Determine the [X, Y] coordinate at the center of the cell enclosing the given text.  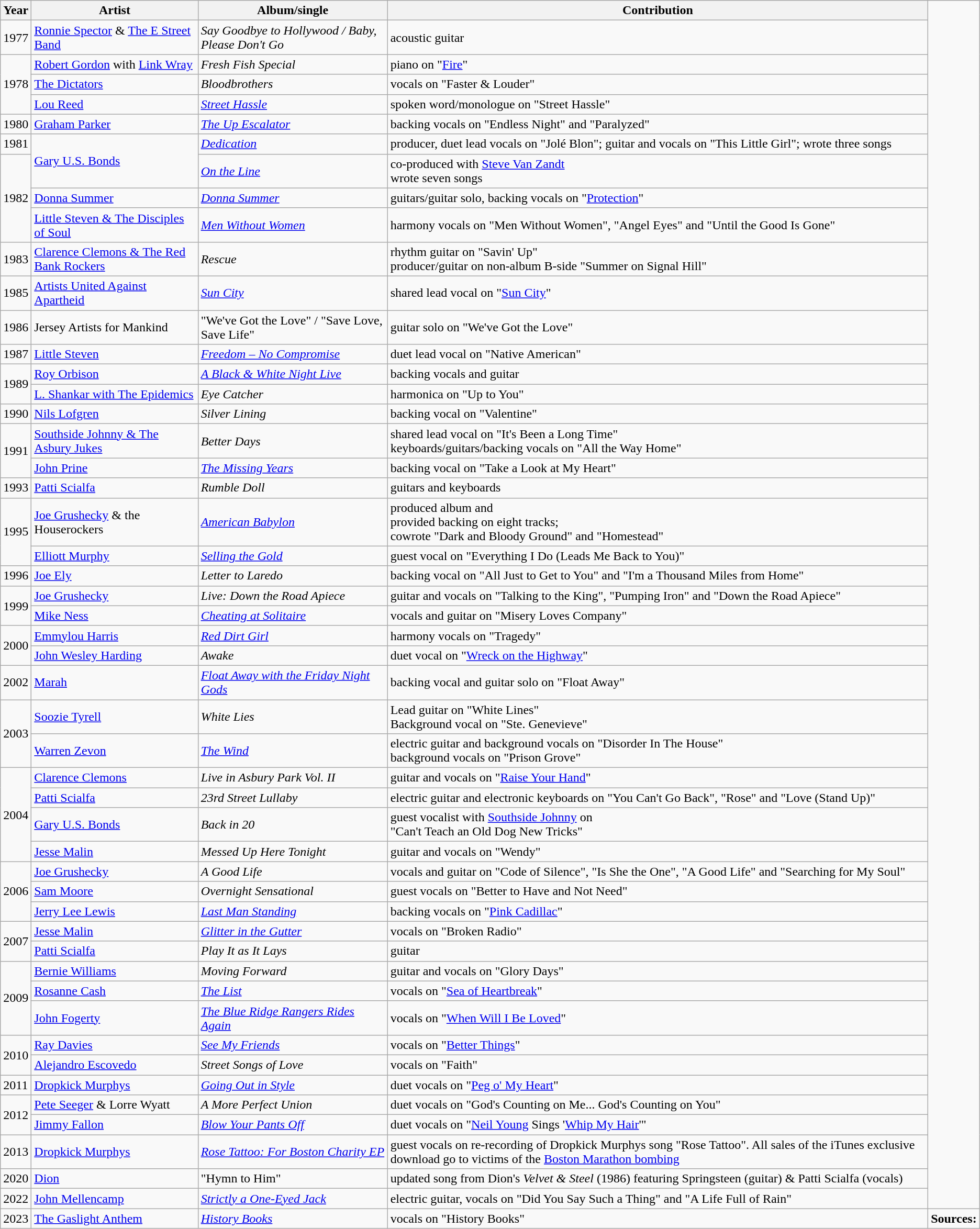
Dedication [293, 144]
backing vocal on "Valentine" [658, 414]
Lead guitar on "White Lines"Background vocal on "Ste. Genevieve" [658, 716]
guitar [658, 951]
Little Steven & The Disciples of Soul [115, 225]
backing vocals on "Pink Cadillac" [658, 911]
Moving Forward [293, 971]
Messed Up Here Tonight [293, 852]
Say Goodbye to Hollywood / Baby, Please Don't Go [293, 38]
On the Line [293, 171]
Live in Asbury Park Vol. II [293, 778]
John Mellencamp [115, 1199]
Roy Orbison [115, 374]
2006 [16, 891]
Year [16, 10]
harmony vocals on "Tragedy" [658, 635]
vocals on "When Will I Be Loved" [658, 1018]
guest vocal on "Everything I Do (Leads Me Back to You)" [658, 556]
2004 [16, 814]
vocals on "Better Things" [658, 1045]
Rose Tattoo: For Boston Charity EP [293, 1152]
Clarence Clemons [115, 778]
2011 [16, 1085]
duet vocals on "Neil Young Sings 'Whip My Hair'" [658, 1125]
2023 [16, 1219]
1978 [16, 84]
Last Man Standing [293, 911]
2020 [16, 1179]
A Good Life [293, 872]
1980 [16, 124]
1999 [16, 606]
shared lead vocal on "Sun City" [658, 293]
Joe Ely [115, 576]
Bernie Williams [115, 971]
2000 [16, 645]
Ray Davies [115, 1045]
History Books [293, 1219]
White Lies [293, 716]
2003 [16, 733]
vocals and guitar on "Code of Silence", "Is She the One", "A Good Life" and "Searching for My Soul" [658, 872]
Selling the Gold [293, 556]
Nils Lofgren [115, 414]
The Missing Years [293, 468]
Jersey Artists for Mankind [115, 327]
Lou Reed [115, 104]
duet vocal on "Wreck on the Highway" [658, 655]
Street Songs of Love [293, 1065]
Red Dirt Girl [293, 635]
harmonica on "Up to You" [658, 394]
2002 [16, 683]
vocals on "Faster & Louder" [658, 84]
Contribution [658, 10]
Silver Lining [293, 414]
The List [293, 991]
Bloodbrothers [293, 84]
L. Shankar with The Epidemics [115, 394]
Ronnie Spector & The E Street Band [115, 38]
Blow Your Pants Off [293, 1125]
Warren Zevon [115, 751]
American Babylon [293, 522]
Freedom – No Compromise [293, 354]
vocals and guitar on "Misery Loves Company" [658, 616]
Emmylou Harris [115, 635]
Live: Down the Road Apiece [293, 596]
"We've Got the Love" / "Save Love, Save Life" [293, 327]
John Prine [115, 468]
Pete Seeger & Lorre Wyatt [115, 1105]
backing vocals and guitar [658, 374]
Alejandro Escovedo [115, 1065]
1989 [16, 384]
Play It as It Lays [293, 951]
Rosanne Cash [115, 991]
Dion [115, 1179]
1987 [16, 354]
Sources: [954, 1219]
electric guitar and background vocals on "Disorder In The House"background vocals on "Prison Grove" [658, 751]
produced album andprovided backing on eight tracks;cowrote "Dark and Bloody Ground" and "Homestead" [658, 522]
vocals on "Faith" [658, 1065]
Mike Ness [115, 616]
duet vocals on "God's Counting on Me... God's Counting on You" [658, 1105]
guitar and vocals on "Wendy" [658, 852]
Sun City [293, 293]
Back in 20 [293, 825]
1977 [16, 38]
Cheating at Solitaire [293, 616]
The Blue Ridge Rangers Rides Again [293, 1018]
2022 [16, 1199]
guitar and vocals on "Raise Your Hand" [658, 778]
Street Hassle [293, 104]
Overnight Sensational [293, 891]
1982 [16, 198]
John Fogerty [115, 1018]
2013 [16, 1152]
Album/single [293, 10]
2007 [16, 941]
Eye Catcher [293, 394]
See My Friends [293, 1045]
1991 [16, 451]
Letter to Laredo [293, 576]
1993 [16, 488]
1995 [16, 532]
producer, duet lead vocals on "Jolé Blon"; guitar and vocals on "This Little Girl"; wrote three songs [658, 144]
duet lead vocal on "Native American" [658, 354]
Awake [293, 655]
Better Days [293, 441]
Jerry Lee Lewis [115, 911]
Joe Grushecky & the Houserockers [115, 522]
Elliott Murphy [115, 556]
guitars/guitar solo, backing vocals on "Protection" [658, 198]
Graham Parker [115, 124]
guitars and keyboards [658, 488]
Robert Gordon with Link Wray [115, 64]
updated song from Dion's Velvet & Steel (1986) featuring Springsteen (guitar) & Patti Scialfa (vocals) [658, 1179]
Rescue [293, 259]
The Dictators [115, 84]
Little Steven [115, 354]
co-produced with Steve Van Zandtwrote seven songs [658, 171]
A More Perfect Union [293, 1105]
vocals on "Broken Radio" [658, 931]
1983 [16, 259]
A Black & White Night Live [293, 374]
Strictly a One-Eyed Jack [293, 1199]
1986 [16, 327]
1981 [16, 144]
23rd Street Lullaby [293, 798]
electric guitar, vocals on "Did You Say Such a Thing" and "A Life Full of Rain" [658, 1199]
The Wind [293, 751]
duet vocals on "Peg o' My Heart" [658, 1085]
Clarence Clemons & The Red Bank Rockers [115, 259]
vocals on "Sea of Heartbreak" [658, 991]
spoken word/monologue on "Street Hassle" [658, 104]
piano on "Fire" [658, 64]
rhythm guitar on "Savin' Up"producer/guitar on non-album B-side "Summer on Signal Hill" [658, 259]
guest vocalist with Southside Johnny on "Can't Teach an Old Dog New Tricks" [658, 825]
Marah [115, 683]
Sam Moore [115, 891]
John Wesley Harding [115, 655]
2010 [16, 1055]
Artist [115, 10]
guest vocals on "Better to Have and Not Need" [658, 891]
backing vocal and guitar solo on "Float Away" [658, 683]
1985 [16, 293]
Soozie Tyrell [115, 716]
"Hymn to Him" [293, 1179]
backing vocal on "Take a Look at My Heart" [658, 468]
Going Out in Style [293, 1085]
backing vocal on "All Just to Get to You" and "I'm a Thousand Miles from Home" [658, 576]
shared lead vocal on "It's Been a Long Time"keyboards/guitars/backing vocals on "All the Way Home" [658, 441]
guitar and vocals on "Talking to the King", "Pumping Iron" and "Down the Road Apiece" [658, 596]
vocals on "History Books" [658, 1219]
1996 [16, 576]
The Up Escalator [293, 124]
guitar and vocals on "Glory Days" [658, 971]
harmony vocals on "Men Without Women", "Angel Eyes" and "Until the Good Is Gone" [658, 225]
Float Away with the Friday Night Gods [293, 683]
Glitter in the Gutter [293, 931]
Artists United Against Apartheid [115, 293]
Jimmy Fallon [115, 1125]
Men Without Women [293, 225]
Southside Johnny & The Asbury Jukes [115, 441]
guitar solo on "We've Got the Love" [658, 327]
electric guitar and electronic keyboards on "You Can't Go Back", "Rose" and "Love (Stand Up)" [658, 798]
Fresh Fish Special [293, 64]
2009 [16, 998]
1990 [16, 414]
2012 [16, 1115]
acoustic guitar [658, 38]
backing vocals on "Endless Night" and "Paralyzed" [658, 124]
The Gaslight Anthem [115, 1219]
Rumble Doll [293, 488]
